Find where the given text appears and provide that cell's center as (X, Y) coordinate. 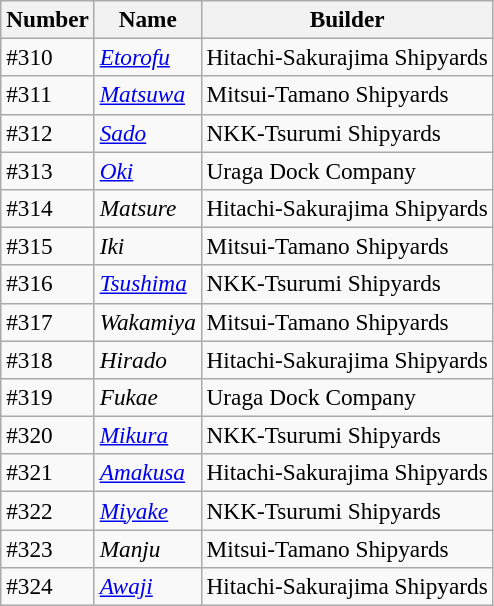
#310 (48, 57)
#312 (48, 133)
Hirado (148, 359)
Sado (148, 133)
#315 (48, 246)
Etorofu (148, 57)
#324 (48, 586)
Matsuwa (148, 95)
#311 (48, 95)
#322 (48, 510)
#313 (48, 170)
#314 (48, 208)
#321 (48, 473)
Builder (347, 19)
Mikura (148, 435)
Miyake (148, 510)
Iki (148, 246)
Tsushima (148, 284)
#319 (48, 397)
Matsure (148, 208)
Awaji (148, 586)
#316 (48, 284)
Oki (148, 170)
Fukae (148, 397)
#317 (48, 322)
Name (148, 19)
Manju (148, 548)
Number (48, 19)
#323 (48, 548)
Wakamiya (148, 322)
Amakusa (148, 473)
#320 (48, 435)
#318 (48, 359)
